Return (x, y) of the center of cell containing provided text 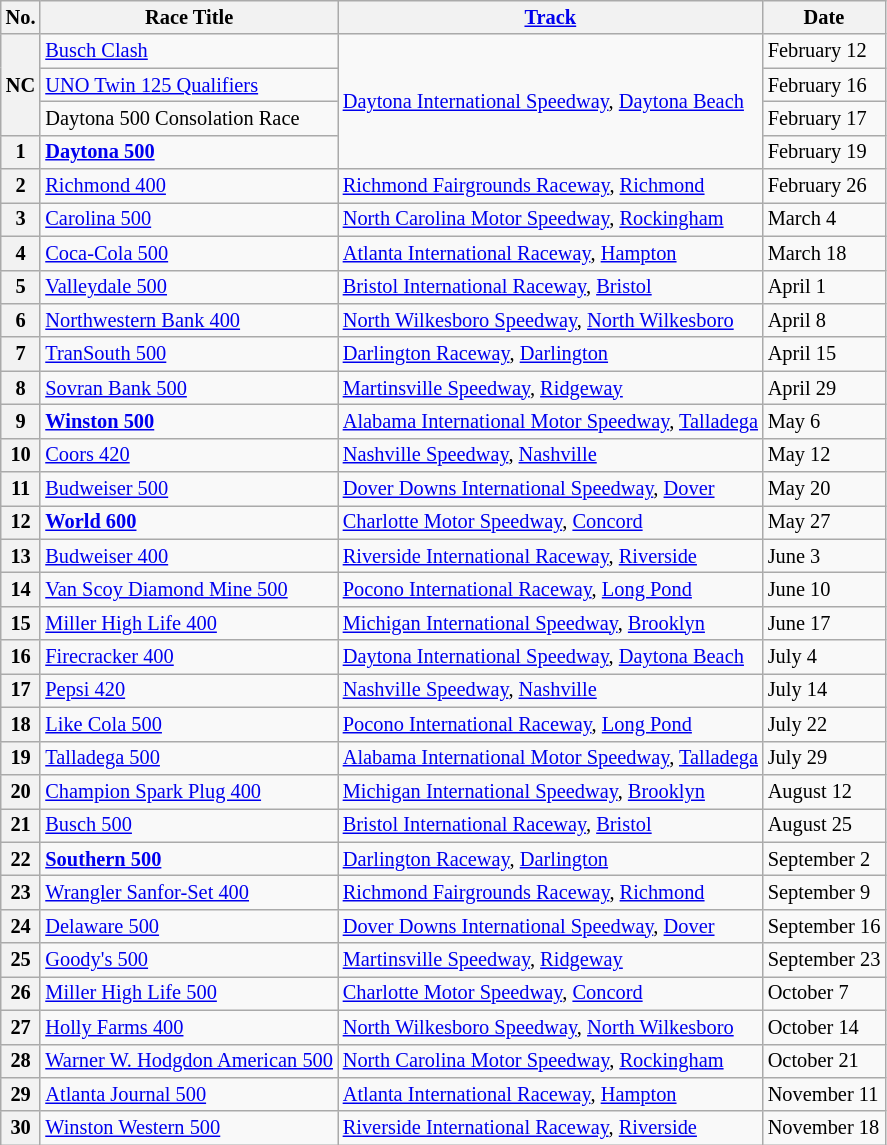
September 16 (824, 926)
15 (21, 623)
Richmond 400 (188, 186)
July 4 (824, 657)
14 (21, 589)
12 (21, 522)
No. (21, 17)
Miller High Life 400 (188, 623)
Carolina 500 (188, 219)
Budweiser 500 (188, 489)
Northwestern Bank 400 (188, 320)
28 (21, 1061)
February 16 (824, 85)
October 21 (824, 1061)
April 8 (824, 320)
30 (21, 1128)
22 (21, 859)
Coca-Cola 500 (188, 253)
16 (21, 657)
April 15 (824, 354)
Firecracker 400 (188, 657)
Southern 500 (188, 859)
6 (21, 320)
Race Title (188, 17)
NC (21, 84)
September 9 (824, 892)
November 11 (824, 1094)
July 14 (824, 690)
UNO Twin 125 Qualifiers (188, 85)
Warner W. Hodgdon American 500 (188, 1061)
10 (21, 455)
Miller High Life 500 (188, 993)
November 18 (824, 1128)
23 (21, 892)
Coors 420 (188, 455)
Date (824, 17)
25 (21, 960)
Delaware 500 (188, 926)
20 (21, 791)
August 12 (824, 791)
4 (21, 253)
September 2 (824, 859)
Daytona 500 (188, 152)
Daytona 500 Consolation Race (188, 118)
March 18 (824, 253)
Atlanta Journal 500 (188, 1094)
Sovran Bank 500 (188, 388)
Van Scoy Diamond Mine 500 (188, 589)
18 (21, 724)
9 (21, 421)
8 (21, 388)
February 26 (824, 186)
29 (21, 1094)
April 29 (824, 388)
April 1 (824, 287)
Goody's 500 (188, 960)
Busch Clash (188, 51)
Talladega 500 (188, 758)
26 (21, 993)
2 (21, 186)
July 22 (824, 724)
June 10 (824, 589)
Winston Western 500 (188, 1128)
May 20 (824, 489)
Holly Farms 400 (188, 1027)
World 600 (188, 522)
Pepsi 420 (188, 690)
March 4 (824, 219)
Like Cola 500 (188, 724)
17 (21, 690)
May 6 (824, 421)
May 12 (824, 455)
5 (21, 287)
February 19 (824, 152)
21 (21, 825)
TranSouth 500 (188, 354)
11 (21, 489)
Valleydale 500 (188, 287)
Winston 500 (188, 421)
13 (21, 556)
August 25 (824, 825)
3 (21, 219)
Budweiser 400 (188, 556)
October 14 (824, 1027)
Wrangler Sanfor-Set 400 (188, 892)
September 23 (824, 960)
27 (21, 1027)
October 7 (824, 993)
1 (21, 152)
24 (21, 926)
February 17 (824, 118)
19 (21, 758)
Champion Spark Plug 400 (188, 791)
June 17 (824, 623)
7 (21, 354)
June 3 (824, 556)
Track (550, 17)
May 27 (824, 522)
February 12 (824, 51)
July 29 (824, 758)
Busch 500 (188, 825)
